Return the (x, y) coordinate for the center point of the cell that contains the specified text.  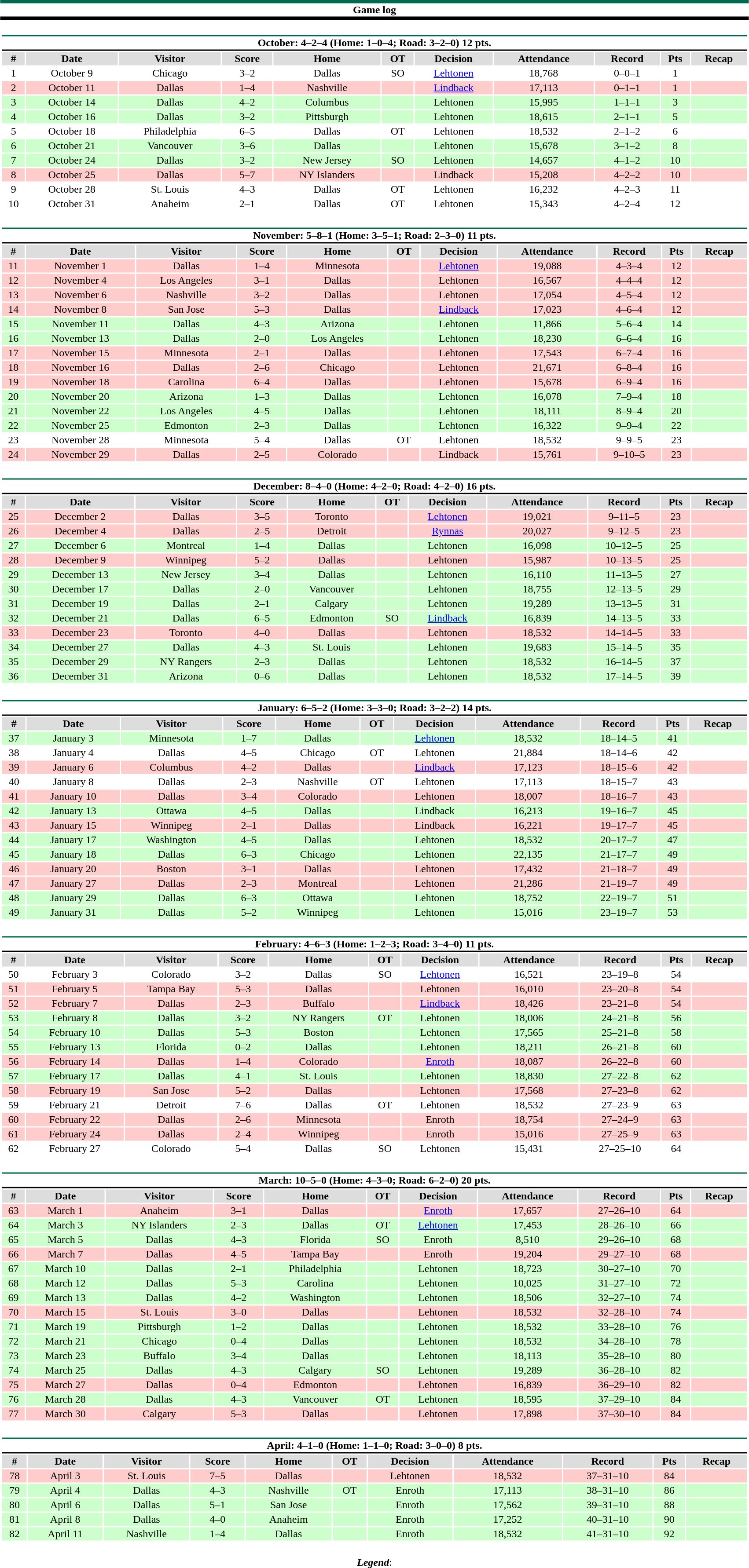
October 31 (72, 204)
December 6 (80, 546)
January 4 (73, 753)
19,204 (527, 1254)
57 (13, 1076)
18,615 (544, 117)
3–5 (262, 517)
18,595 (527, 1399)
March: 10–5–0 (Home: 4–3–0; Road: 6–2–0) 20 pts. (374, 1181)
February: 4–6–3 (Home: 1–2–3; Road: 3–4–0) 11 pts. (374, 944)
37–30–10 (619, 1414)
7–9–4 (629, 396)
18,007 (528, 797)
November 29 (80, 454)
4–1–2 (627, 161)
39–31–10 (608, 1505)
16–14–5 (624, 662)
3–6 (247, 146)
3–0 (239, 1312)
November 4 (80, 280)
April 4 (65, 1491)
December 27 (80, 647)
41–31–10 (608, 1534)
21,884 (528, 753)
10–13–5 (624, 560)
2 (13, 88)
December 2 (80, 517)
18–15–7 (619, 782)
23–19–7 (619, 913)
16,521 (529, 974)
21,671 (547, 367)
March 13 (65, 1298)
November 15 (80, 353)
February 19 (75, 1090)
16,221 (528, 826)
38–31–10 (608, 1491)
18–14–5 (619, 738)
February 14 (75, 1061)
18,230 (547, 338)
27–22–8 (620, 1076)
12–13–5 (624, 589)
March 19 (65, 1327)
36–29–10 (619, 1385)
February 3 (75, 974)
13 (13, 295)
October 14 (72, 102)
November 13 (80, 338)
88 (669, 1505)
October 28 (72, 190)
March 27 (65, 1385)
31–27–10 (619, 1283)
October: 4–2–4 (Home: 1–0–4; Road: 3–2–0) 12 pts. (374, 43)
9–9–4 (629, 425)
January 27 (73, 884)
November 16 (80, 367)
59 (13, 1105)
January 13 (73, 811)
21–17–7 (619, 855)
4–3–4 (629, 266)
October 16 (72, 117)
March 15 (65, 1312)
February 24 (75, 1134)
December 13 (80, 575)
December: 8–4–0 (Home: 4–2–0; Road: 4–2–0) 16 pts. (374, 486)
21 (13, 411)
9–11–5 (624, 517)
5–1 (217, 1505)
50 (13, 974)
36–28–10 (619, 1370)
27–23–9 (620, 1105)
April 11 (65, 1534)
0–1–1 (627, 88)
14–14–5 (624, 633)
19–17–7 (619, 826)
61 (13, 1134)
81 (14, 1520)
October 9 (72, 73)
March 7 (65, 1254)
7–5 (217, 1476)
4–2–4 (627, 204)
65 (13, 1240)
March 3 (65, 1225)
4–6–4 (629, 309)
0–2 (243, 1047)
73 (13, 1356)
March 23 (65, 1356)
32–27–10 (619, 1298)
April: 4–1–0 (Home: 1–1–0; Road: 3–0–0) 8 pts. (374, 1445)
21,286 (528, 884)
17,252 (507, 1520)
January 8 (73, 782)
January: 6–5–2 (Home: 3–3–0; Road: 3–2–2) 14 pts. (374, 708)
6–6–4 (629, 338)
February 13 (75, 1047)
30 (13, 589)
7–6 (243, 1105)
9–12–5 (624, 531)
January 17 (73, 840)
28 (13, 560)
18,754 (529, 1119)
March 10 (65, 1269)
18–14–6 (619, 753)
25–21–8 (620, 1032)
52 (13, 1003)
17,054 (547, 295)
November 8 (80, 309)
October 18 (72, 132)
19,021 (537, 517)
1–1–1 (627, 102)
March 25 (65, 1370)
15,431 (529, 1148)
April 6 (65, 1505)
February 8 (75, 1018)
17,543 (547, 353)
17,657 (527, 1211)
15–14–5 (624, 647)
Game log (374, 10)
18,752 (528, 898)
71 (13, 1327)
18–15–6 (619, 768)
January 20 (73, 869)
29–26–10 (619, 1240)
9–10–5 (629, 454)
32–28–10 (619, 1312)
16,232 (544, 190)
October 11 (72, 88)
17 (13, 353)
20,027 (537, 531)
36 (13, 676)
18,006 (529, 1018)
4–4–4 (629, 280)
15,995 (544, 102)
34–28–10 (619, 1341)
23–21–8 (620, 1003)
86 (669, 1491)
18,426 (529, 1003)
16,010 (529, 989)
March 1 (65, 1211)
November 1 (80, 266)
17,023 (547, 309)
15,343 (544, 204)
18–16–7 (619, 797)
79 (14, 1491)
35–28–10 (619, 1356)
November 22 (80, 411)
6–4 (262, 382)
December 31 (80, 676)
December 29 (80, 662)
March 21 (65, 1341)
April 8 (65, 1520)
20–17–7 (619, 840)
16,098 (537, 546)
March 5 (65, 1240)
19 (13, 382)
23–19–8 (620, 974)
March 28 (65, 1399)
January 29 (73, 898)
January 31 (73, 913)
22–19–7 (619, 898)
16,567 (547, 280)
17,123 (528, 768)
January 18 (73, 855)
0–6 (262, 676)
27–25–10 (620, 1148)
November 25 (80, 425)
5–7 (247, 175)
17,453 (527, 1225)
38 (14, 753)
28–26–10 (619, 1225)
December 23 (80, 633)
11,866 (547, 324)
January 3 (73, 738)
23–20–8 (620, 989)
February 22 (75, 1119)
13–13–5 (624, 604)
16,078 (547, 396)
1–2 (239, 1327)
17–14–5 (624, 676)
46 (14, 869)
January 15 (73, 826)
4–5–4 (629, 295)
37–31–10 (608, 1476)
21–18–7 (619, 869)
8,510 (527, 1240)
22,135 (528, 855)
18,723 (527, 1269)
24–21–8 (620, 1018)
4–2–2 (627, 175)
15,987 (537, 560)
November: 5–8–1 (Home: 3–5–1; Road: 2–3–0) 11 pts. (374, 236)
4–1 (243, 1076)
January 6 (73, 768)
3–1–2 (627, 146)
48 (14, 898)
26–21–8 (620, 1047)
27–24–9 (620, 1119)
14,657 (544, 161)
5–6–4 (629, 324)
18,830 (529, 1076)
17,898 (527, 1414)
69 (13, 1298)
15,761 (547, 454)
34 (13, 647)
4 (13, 117)
19–16–7 (619, 811)
February 21 (75, 1105)
67 (13, 1269)
7 (13, 161)
19,683 (537, 647)
November 28 (80, 440)
18,755 (537, 589)
October 24 (72, 161)
17,562 (507, 1505)
November 20 (80, 396)
18,087 (529, 1061)
October 21 (72, 146)
18,768 (544, 73)
17,565 (529, 1032)
December 4 (80, 531)
15,208 (544, 175)
17,432 (528, 869)
18,506 (527, 1298)
6–9–4 (629, 382)
24 (13, 454)
17,568 (529, 1090)
February 10 (75, 1032)
77 (13, 1414)
15 (13, 324)
19,088 (547, 266)
27–23–8 (620, 1090)
92 (669, 1534)
1–3 (262, 396)
October 25 (72, 175)
4–2–3 (627, 190)
Rynnas (448, 531)
8–9–4 (629, 411)
9 (13, 190)
40 (14, 782)
November 11 (80, 324)
February 7 (75, 1003)
February 27 (75, 1148)
2–1–2 (627, 132)
March 12 (65, 1283)
27–25–9 (620, 1134)
November 18 (80, 382)
26–22–8 (620, 1061)
16,110 (537, 575)
10,025 (527, 1283)
29–27–10 (619, 1254)
33–28–10 (619, 1327)
26 (13, 531)
December 17 (80, 589)
16,322 (547, 425)
90 (669, 1520)
December 21 (80, 618)
21–19–7 (619, 884)
18,113 (527, 1356)
April 3 (65, 1476)
14–13–5 (624, 618)
6–8–4 (629, 367)
75 (13, 1385)
9–9–5 (629, 440)
February 5 (75, 989)
2–4 (243, 1134)
2–1–1 (627, 117)
30–27–10 (619, 1269)
10–12–5 (624, 546)
37–29–10 (619, 1399)
16,213 (528, 811)
March 30 (65, 1414)
January 10 (73, 797)
November 6 (80, 295)
0–0–1 (627, 73)
1–7 (249, 738)
40–31–10 (608, 1520)
32 (13, 618)
27–26–10 (619, 1211)
55 (13, 1047)
December 19 (80, 604)
6–7–4 (629, 353)
February 17 (75, 1076)
December 9 (80, 560)
44 (14, 840)
18,111 (547, 411)
18,211 (529, 1047)
11–13–5 (624, 575)
